Detect which cell encompasses the target text, then output its (X, Y) center coordinate. 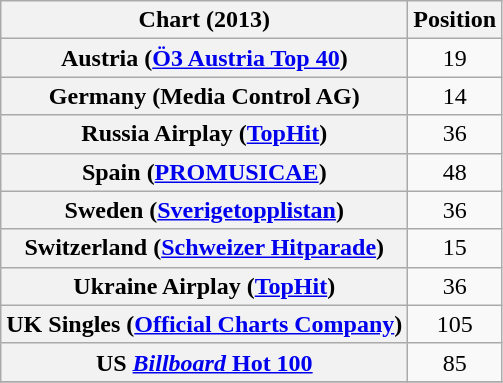
Chart (2013) (204, 20)
105 (455, 324)
14 (455, 96)
Spain (PROMUSICAE) (204, 172)
48 (455, 172)
Ukraine Airplay (TopHit) (204, 286)
US Billboard Hot 100 (204, 362)
Sweden (Sverigetopplistan) (204, 210)
15 (455, 248)
85 (455, 362)
Switzerland (Schweizer Hitparade) (204, 248)
19 (455, 58)
UK Singles (Official Charts Company) (204, 324)
Austria (Ö3 Austria Top 40) (204, 58)
Germany (Media Control AG) (204, 96)
Russia Airplay (TopHit) (204, 134)
Position (455, 20)
